Pinpoint the cell where the given text exists, returning its [x, y] midpoint coordinate. 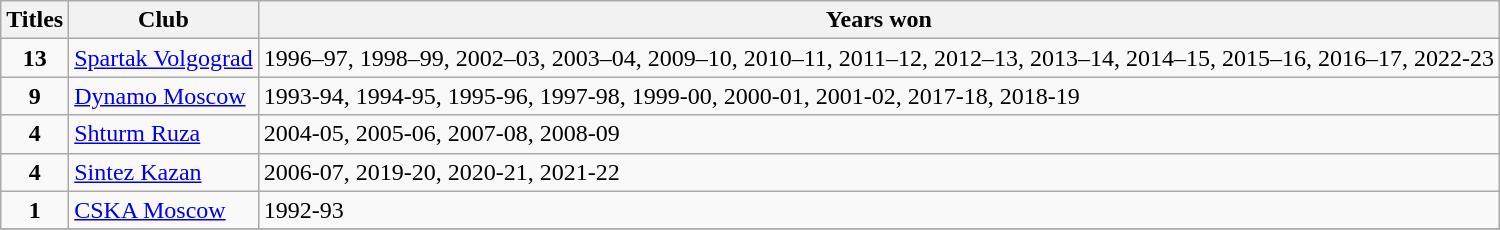
1992-93 [878, 210]
Shturm Ruza [164, 134]
Years won [878, 20]
Sintez Kazan [164, 172]
Spartak Volgograd [164, 58]
Club [164, 20]
CSKA Moscow [164, 210]
1996–97, 1998–99, 2002–03, 2003–04, 2009–10, 2010–11, 2011–12, 2012–13, 2013–14, 2014–15, 2015–16, 2016–17, 2022-23 [878, 58]
13 [35, 58]
Titles [35, 20]
2006-07, 2019-20, 2020-21, 2021-22 [878, 172]
1993-94, 1994-95, 1995-96, 1997-98, 1999-00, 2000-01, 2001-02, 2017-18, 2018-19 [878, 96]
Dynamo Moscow [164, 96]
9 [35, 96]
1 [35, 210]
2004-05, 2005-06, 2007-08, 2008-09 [878, 134]
